Return the [X, Y] coordinate for the center point of the cell that contains the specified text.  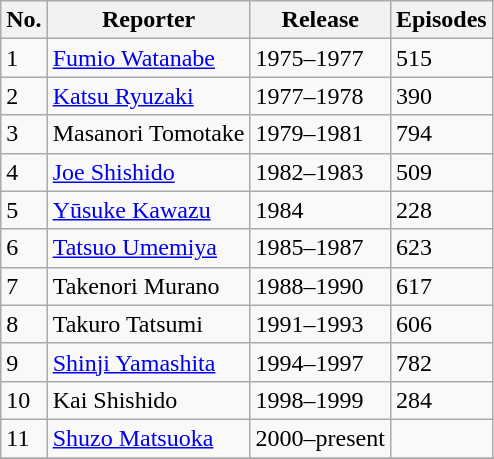
Shinji Yamashita [148, 362]
1988–1990 [320, 286]
8 [24, 324]
5 [24, 210]
4 [24, 172]
1977–1978 [320, 96]
284 [441, 400]
Fumio Watanabe [148, 58]
794 [441, 134]
Reporter [148, 20]
9 [24, 362]
Episodes [441, 20]
Joe Shishido [148, 172]
3 [24, 134]
10 [24, 400]
1994–1997 [320, 362]
617 [441, 286]
Tatsuo Umemiya [148, 248]
1984 [320, 210]
1979–1981 [320, 134]
509 [441, 172]
No. [24, 20]
1985–1987 [320, 248]
623 [441, 248]
6 [24, 248]
1982–1983 [320, 172]
390 [441, 96]
11 [24, 438]
Takuro Tatsumi [148, 324]
Masanori Tomotake [148, 134]
Katsu Ryuzaki [148, 96]
228 [441, 210]
Shuzo Matsuoka [148, 438]
1991–1993 [320, 324]
1998–1999 [320, 400]
Kai Shishido [148, 400]
Takenori Murano [148, 286]
606 [441, 324]
7 [24, 286]
515 [441, 58]
Yūsuke Kawazu [148, 210]
782 [441, 362]
Release [320, 20]
1975–1977 [320, 58]
2000–present [320, 438]
1 [24, 58]
2 [24, 96]
